For the text-containing cell, return its midpoint in (X, Y) coordinate format. 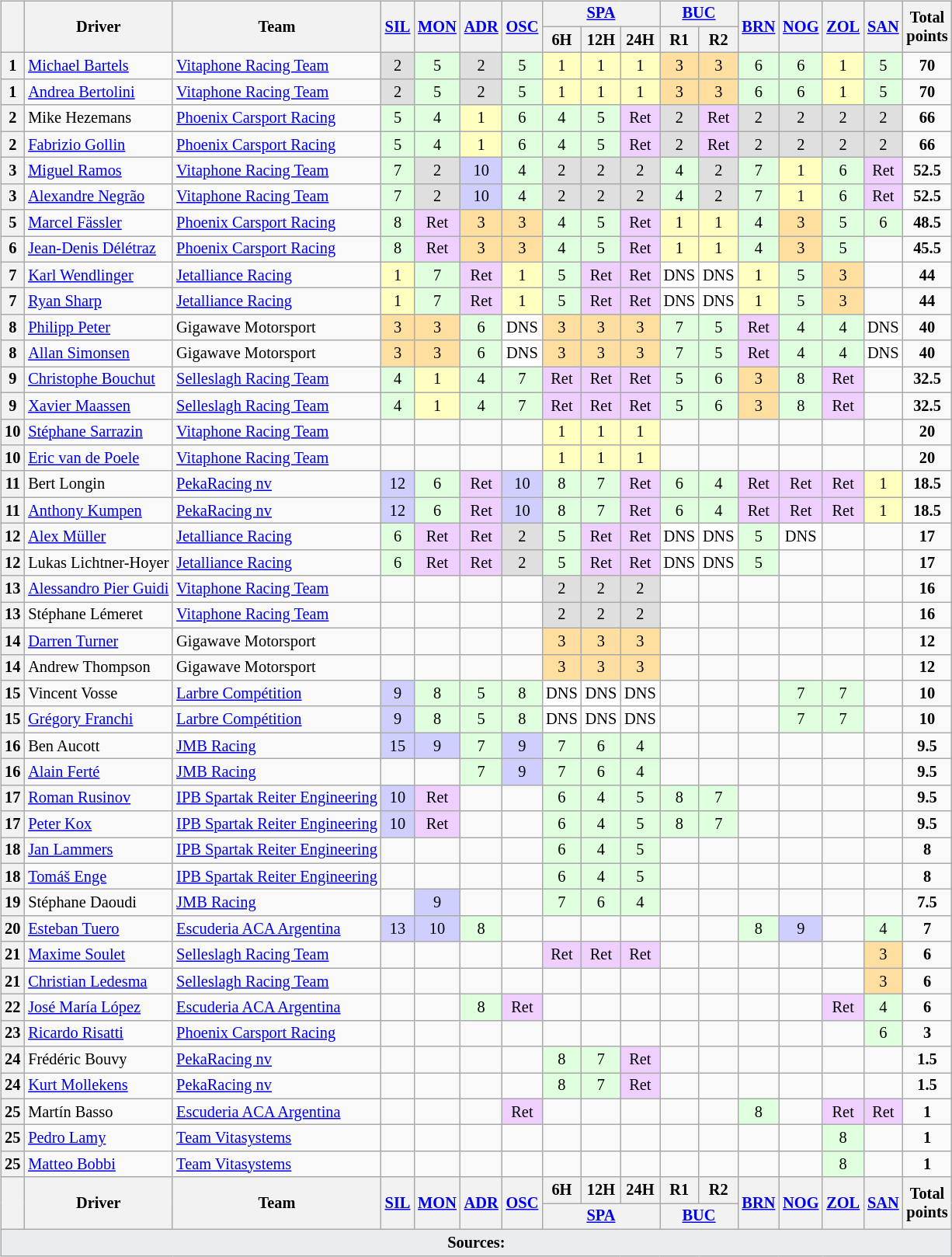
Eric van de Poele (98, 458)
Fabrizio Gollin (98, 145)
Christophe Bouchut (98, 380)
Karl Wendlinger (98, 275)
Bert Longin (98, 484)
Jean-Denis Délétraz (98, 249)
Martín Basso (98, 1112)
Jan Lammers (98, 851)
Anthony Kumpen (98, 510)
Marcel Fässler (98, 223)
Roman Rusinov (98, 798)
22 (12, 1008)
Darren Turner (98, 641)
45.5 (927, 249)
Andrew Thompson (98, 667)
Allan Simonsen (98, 353)
Christian Ledesma (98, 981)
7.5 (927, 903)
José María López (98, 1008)
Stéphane Lémeret (98, 615)
Matteo Bobbi (98, 1165)
Peter Kox (98, 824)
Sources: (476, 1242)
Philipp Peter (98, 328)
48.5 (927, 223)
Ricardo Risatti (98, 1033)
Grégory Franchi (98, 719)
19 (12, 903)
Alex Müller (98, 537)
Xavier Maassen (98, 406)
Stéphane Daoudi (98, 903)
Ryan Sharp (98, 301)
Michael Bartels (98, 66)
Frédéric Bouvy (98, 1060)
Lukas Lichtner-Hoyer (98, 562)
Tomáš Enge (98, 876)
Maxime Soulet (98, 955)
Alain Ferté (98, 772)
Alexandre Negrão (98, 197)
Alessandro Pier Guidi (98, 589)
Ben Aucott (98, 746)
23 (12, 1033)
Miguel Ramos (98, 171)
Vincent Vosse (98, 694)
Pedro Lamy (98, 1138)
Andrea Bertolini (98, 92)
Esteban Tuero (98, 929)
Stéphane Sarrazin (98, 432)
Mike Hezemans (98, 118)
Kurt Mollekens (98, 1086)
